Extract the [x, y] coordinate from the center of the cell holding the provided text.  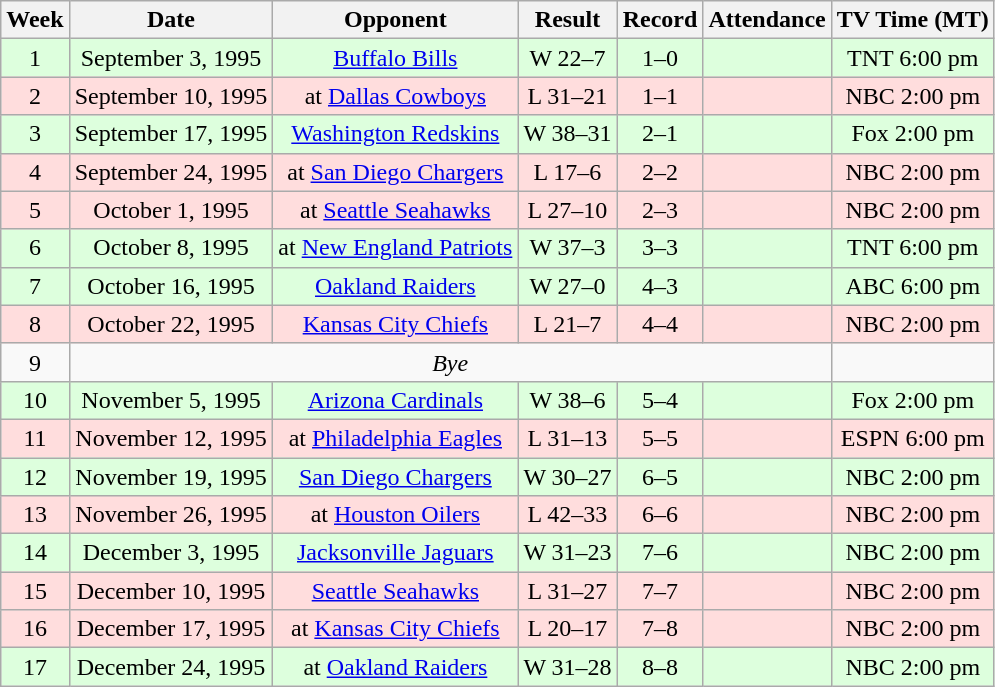
December 3, 1995 [171, 553]
September 3, 1995 [171, 58]
Date [171, 20]
9 [35, 362]
14 [35, 553]
L 21–7 [568, 324]
at San Diego Chargers [396, 172]
16 [35, 629]
Seattle Seahawks [396, 591]
3 [35, 134]
Result [568, 20]
4 [35, 172]
15 [35, 591]
Week [35, 20]
10 [35, 400]
at Houston Oilers [396, 515]
L 27–10 [568, 210]
17 [35, 667]
7–7 [660, 591]
Attendance [767, 20]
Washington Redskins [396, 134]
W 31–23 [568, 553]
L 31–27 [568, 591]
5–5 [660, 438]
October 8, 1995 [171, 248]
at Philadelphia Eagles [396, 438]
November 5, 1995 [171, 400]
7–6 [660, 553]
4–4 [660, 324]
L 17–6 [568, 172]
L 20–17 [568, 629]
W 30–27 [568, 477]
1–0 [660, 58]
Buffalo Bills [396, 58]
W 22–7 [568, 58]
2–3 [660, 210]
December 10, 1995 [171, 591]
5 [35, 210]
October 1, 1995 [171, 210]
at New England Patriots [396, 248]
Bye [450, 362]
at Seattle Seahawks [396, 210]
Kansas City Chiefs [396, 324]
at Kansas City Chiefs [396, 629]
October 22, 1995 [171, 324]
7 [35, 286]
6–6 [660, 515]
ABC 6:00 pm [912, 286]
San Diego Chargers [396, 477]
12 [35, 477]
11 [35, 438]
October 16, 1995 [171, 286]
W 37–3 [568, 248]
W 31–28 [568, 667]
4–3 [660, 286]
L 31–13 [568, 438]
Record [660, 20]
1–1 [660, 96]
8–8 [660, 667]
at Dallas Cowboys [396, 96]
November 26, 1995 [171, 515]
Jacksonville Jaguars [396, 553]
7–8 [660, 629]
September 24, 1995 [171, 172]
at Oakland Raiders [396, 667]
3–3 [660, 248]
W 38–31 [568, 134]
November 19, 1995 [171, 477]
November 12, 1995 [171, 438]
December 17, 1995 [171, 629]
Opponent [396, 20]
December 24, 1995 [171, 667]
6 [35, 248]
TV Time (MT) [912, 20]
5–4 [660, 400]
2–2 [660, 172]
W 38–6 [568, 400]
1 [35, 58]
Arizona Cardinals [396, 400]
6–5 [660, 477]
ESPN 6:00 pm [912, 438]
W 27–0 [568, 286]
13 [35, 515]
8 [35, 324]
September 10, 1995 [171, 96]
September 17, 1995 [171, 134]
L 31–21 [568, 96]
L 42–33 [568, 515]
2 [35, 96]
Oakland Raiders [396, 286]
2–1 [660, 134]
